Return the (X, Y) coordinate for the center point of the cell that contains the specified text.  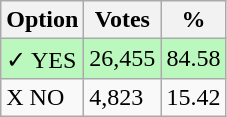
15.42 (194, 97)
Votes (122, 20)
84.58 (194, 59)
X NO (42, 97)
Option (42, 20)
✓ YES (42, 59)
26,455 (122, 59)
4,823 (122, 97)
% (194, 20)
